Return [x, y] of the center of cell containing provided text 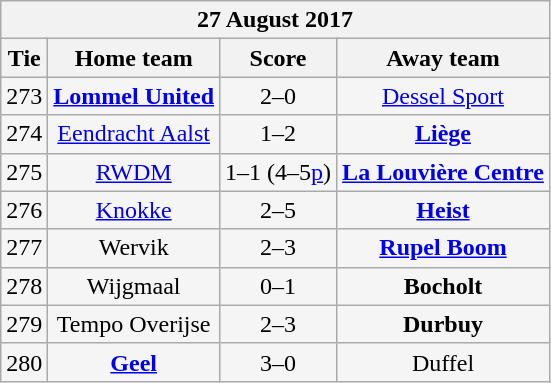
Dessel Sport [444, 96]
Eendracht Aalst [134, 134]
274 [24, 134]
276 [24, 210]
Geel [134, 362]
Tempo Overijse [134, 324]
Tie [24, 58]
3–0 [278, 362]
Wervik [134, 248]
Lommel United [134, 96]
La Louvière Centre [444, 172]
Rupel Boom [444, 248]
Home team [134, 58]
Wijgmaal [134, 286]
Away team [444, 58]
27 August 2017 [276, 20]
0–1 [278, 286]
Bocholt [444, 286]
280 [24, 362]
2–5 [278, 210]
Score [278, 58]
275 [24, 172]
RWDM [134, 172]
273 [24, 96]
1–2 [278, 134]
1–1 (4–5p) [278, 172]
Heist [444, 210]
277 [24, 248]
Durbuy [444, 324]
Liège [444, 134]
2–0 [278, 96]
Knokke [134, 210]
279 [24, 324]
278 [24, 286]
Duffel [444, 362]
